Scan for the cell matching the given text and deliver its (x, y) coordinate at center. 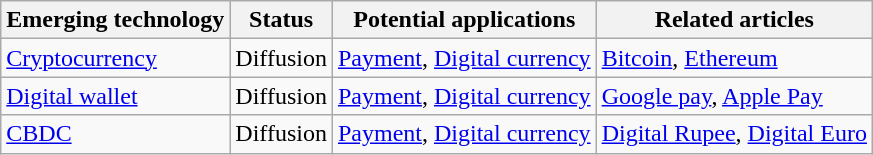
Google pay, Apple Pay (734, 96)
Cryptocurrency (116, 58)
Related articles (734, 20)
Digital Rupee, Digital Euro (734, 134)
Bitcoin, Ethereum (734, 58)
CBDC (116, 134)
Status (282, 20)
Digital wallet (116, 96)
Potential applications (464, 20)
Emerging technology (116, 20)
